Determine the [x, y] coordinate at the center of the cell enclosing the given text.  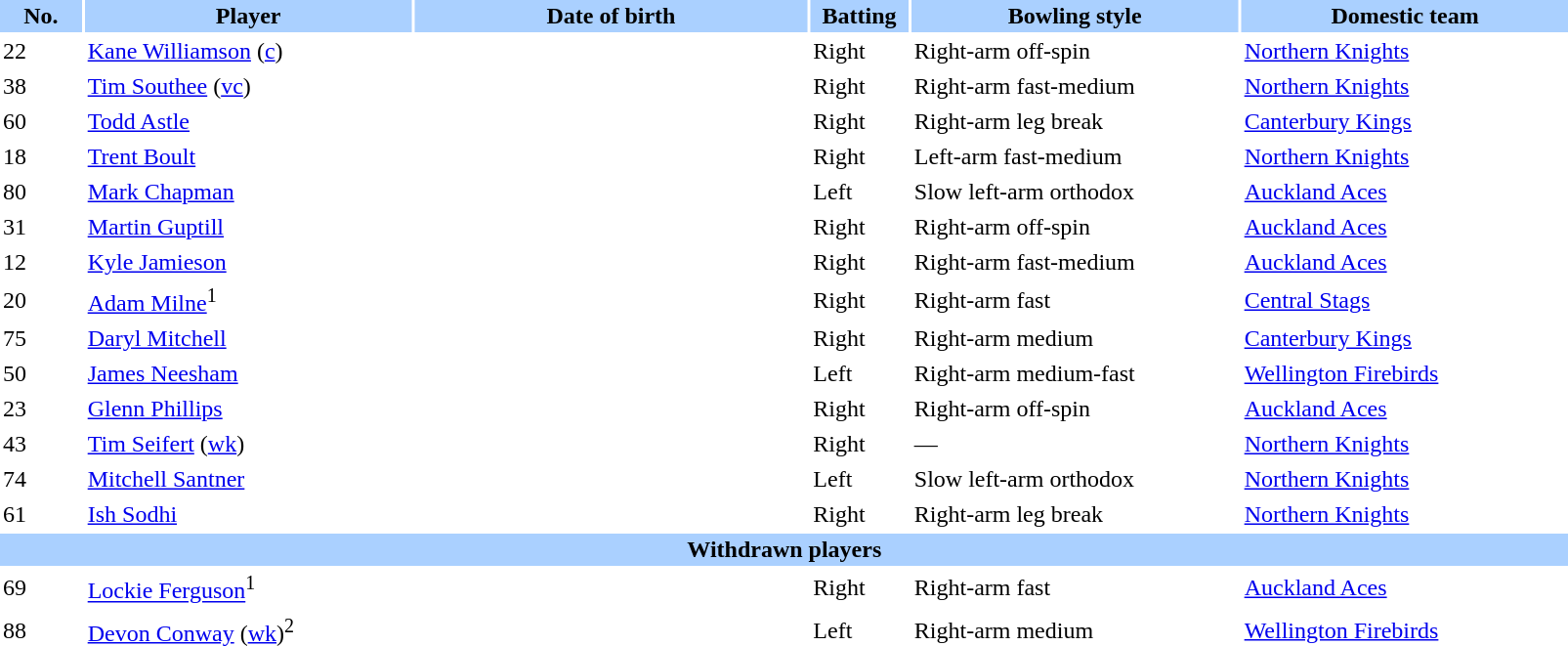
12 [41, 262]
18 [41, 156]
Right-arm medium-fast [1075, 373]
Kyle Jamieson [248, 262]
Lockie Ferguson1 [248, 588]
50 [41, 373]
James Neesham [248, 373]
22 [41, 51]
Ish Sodhi [248, 514]
38 [41, 86]
Mark Chapman [248, 192]
No. [41, 16]
Player [248, 16]
74 [41, 479]
— [1075, 444]
43 [41, 444]
Right-arm medium [1075, 338]
Daryl Mitchell [248, 338]
Glenn Phillips [248, 409]
Batting [859, 16]
61 [41, 514]
Tim Seifert (wk) [248, 444]
23 [41, 409]
31 [41, 227]
Tim Southee (vc) [248, 86]
Adam Milne1 [248, 301]
Trent Boult [248, 156]
Kane Williamson (c) [248, 51]
60 [41, 121]
Mitchell Santner [248, 479]
Todd Astle [248, 121]
80 [41, 192]
Date of birth [612, 16]
20 [41, 301]
Bowling style [1075, 16]
75 [41, 338]
Martin Guptill [248, 227]
69 [41, 588]
Left-arm fast-medium [1075, 156]
